Pinpoint the cell where the given text exists, returning its [x, y] midpoint coordinate. 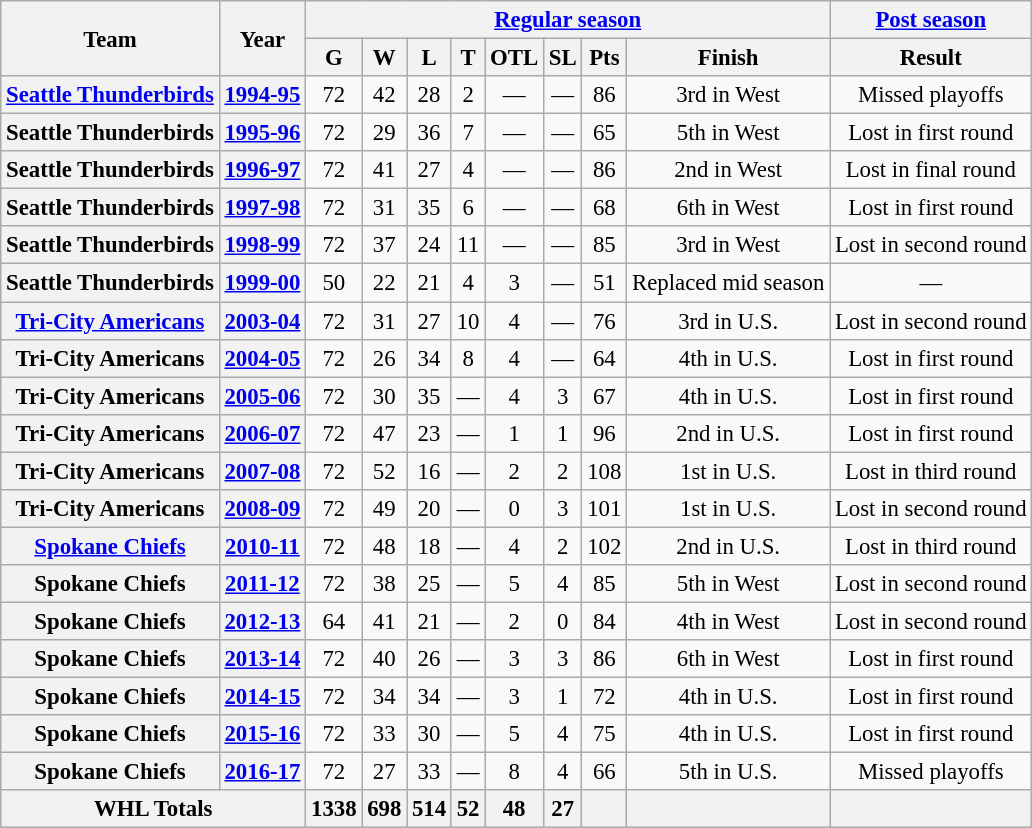
20 [430, 509]
68 [604, 208]
101 [604, 509]
2005-06 [262, 396]
108 [604, 471]
1999-00 [262, 283]
2006-07 [262, 433]
25 [430, 584]
2011-12 [262, 584]
1994-95 [262, 95]
11 [468, 245]
18 [430, 546]
67 [604, 396]
40 [384, 659]
G [334, 58]
2004-05 [262, 358]
WHL Totals [154, 809]
1995-96 [262, 133]
66 [604, 772]
65 [604, 133]
2007-08 [262, 471]
22 [384, 283]
4th in West [728, 621]
75 [604, 734]
51 [604, 283]
2010-11 [262, 546]
OTL [514, 58]
2016-17 [262, 772]
50 [334, 283]
2008-09 [262, 509]
23 [430, 433]
5th in U.S. [728, 772]
Lost in final round [931, 170]
2nd in West [728, 170]
Replaced mid season [728, 283]
76 [604, 321]
Post season [931, 20]
2014-15 [262, 697]
L [430, 58]
28 [430, 95]
84 [604, 621]
16 [430, 471]
24 [430, 245]
Year [262, 38]
3rd in U.S. [728, 321]
6 [468, 208]
7 [468, 133]
Regular season [568, 20]
37 [384, 245]
38 [384, 584]
10 [468, 321]
2015-16 [262, 734]
698 [384, 809]
Result [931, 58]
Finish [728, 58]
29 [384, 133]
1338 [334, 809]
2013-14 [262, 659]
W [384, 58]
Pts [604, 58]
2012-13 [262, 621]
514 [430, 809]
96 [604, 433]
47 [384, 433]
T [468, 58]
1998-99 [262, 245]
102 [604, 546]
42 [384, 95]
1997-98 [262, 208]
2003-04 [262, 321]
Team [110, 38]
SL [562, 58]
49 [384, 509]
36 [430, 133]
1996-97 [262, 170]
